Scan for the cell matching the given text and deliver its [x, y] coordinate at center. 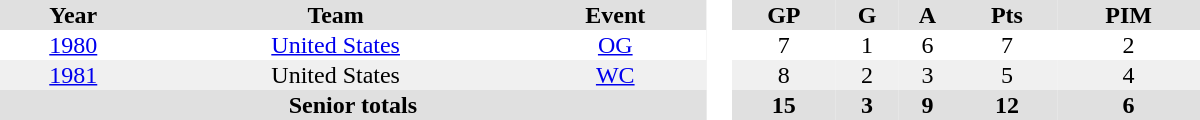
15 [784, 105]
Team [336, 15]
G [867, 15]
WC [616, 75]
OG [616, 45]
1981 [74, 75]
1980 [74, 45]
8 [784, 75]
GP [784, 15]
9 [927, 105]
12 [1008, 105]
1 [867, 45]
Event [616, 15]
A [927, 15]
Senior totals [353, 105]
Year [74, 15]
4 [1128, 75]
PIM [1128, 15]
5 [1008, 75]
Pts [1008, 15]
